From the cell containing the given text, extract its center point as (X, Y) coordinate. 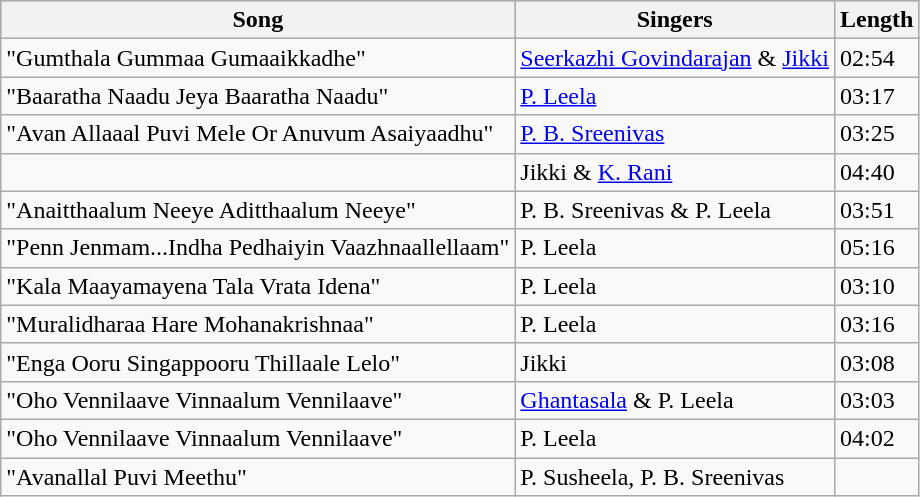
"Gumthala Gummaa Gumaaikkadhe" (258, 58)
03:17 (876, 96)
"Muralidharaa Hare Mohanakrishnaa" (258, 324)
"Avan Allaaal Puvi Mele Or Anuvum Asaiyaadhu" (258, 134)
"Avanallal Puvi Meethu" (258, 477)
04:02 (876, 438)
Jikki & K. Rani (675, 172)
"Penn Jenmam...Indha Pedhaiyin Vaazhnaallellaam" (258, 248)
P. Susheela, P. B. Sreenivas (675, 477)
03:16 (876, 324)
03:51 (876, 210)
03:03 (876, 400)
04:40 (876, 172)
"Anaitthaalum Neeye Aditthaalum Neeye" (258, 210)
Length (876, 20)
"Enga Ooru Singappooru Thillaale Lelo" (258, 362)
03:10 (876, 286)
Jikki (675, 362)
03:25 (876, 134)
05:16 (876, 248)
03:08 (876, 362)
P. B. Sreenivas (675, 134)
Seerkazhi Govindarajan & Jikki (675, 58)
"Kala Maayamayena Tala Vrata Idena" (258, 286)
02:54 (876, 58)
Singers (675, 20)
P. B. Sreenivas & P. Leela (675, 210)
Ghantasala & P. Leela (675, 400)
Song (258, 20)
"Baaratha Naadu Jeya Baaratha Naadu" (258, 96)
